Identify which cell holds the provided text, then report its (x, y) central coordinate. 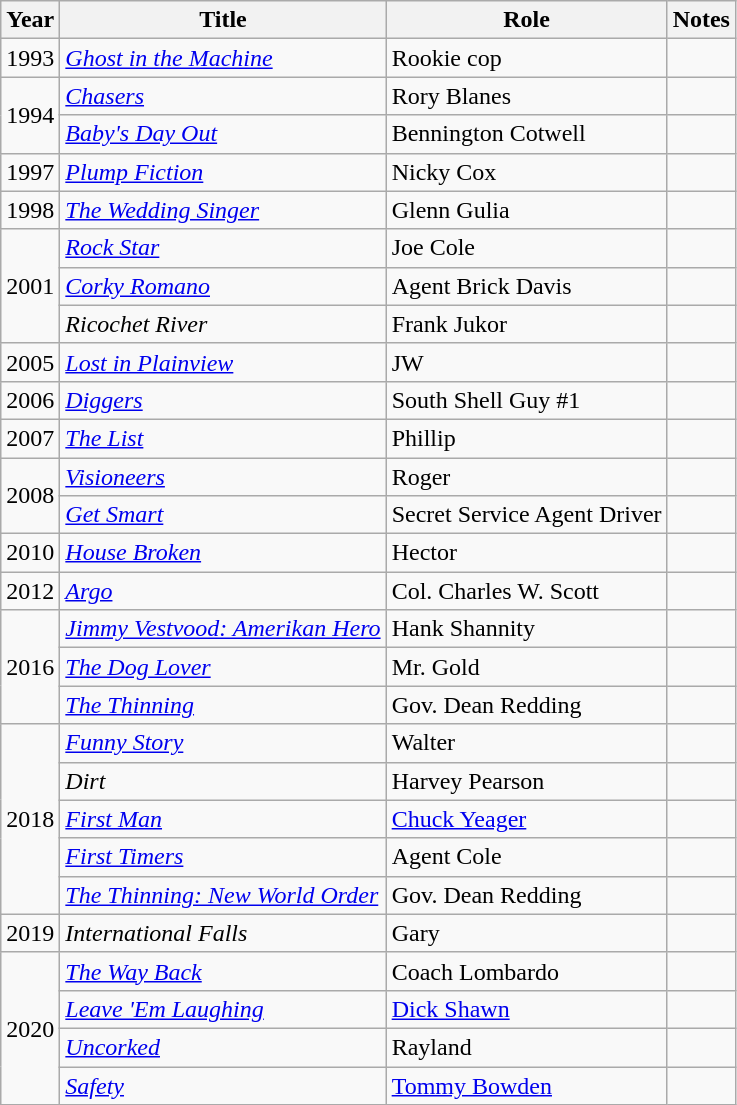
Notes (701, 20)
The Thinning: New World Order (223, 895)
Tommy Bowden (526, 1085)
The Way Back (223, 971)
Bennington Cotwell (526, 134)
Title (223, 20)
Funny Story (223, 743)
Secret Service Agent Driver (526, 515)
Hector (526, 553)
Agent Cole (526, 857)
2020 (30, 1028)
JW (526, 362)
Jimmy Vestvood: Amerikan Hero (223, 629)
Frank Jukor (526, 324)
First Timers (223, 857)
2019 (30, 933)
Joe Cole (526, 248)
Diggers (223, 400)
Ghost in the Machine (223, 58)
Rory Blanes (526, 96)
Phillip (526, 438)
2016 (30, 667)
2012 (30, 591)
Nicky Cox (526, 172)
International Falls (223, 933)
Corky Romano (223, 286)
Dirt (223, 781)
Coach Lombardo (526, 971)
2008 (30, 496)
First Man (223, 819)
2005 (30, 362)
Role (526, 20)
1994 (30, 115)
Col. Charles W. Scott (526, 591)
2001 (30, 286)
Visioneers (223, 477)
Gary (526, 933)
Glenn Gulia (526, 210)
Rookie cop (526, 58)
Roger (526, 477)
2006 (30, 400)
Lost in Plainview (223, 362)
Leave 'Em Laughing (223, 1009)
2010 (30, 553)
Baby's Day Out (223, 134)
Ricochet River (223, 324)
Chasers (223, 96)
Year (30, 20)
Plump Fiction (223, 172)
2018 (30, 819)
Get Smart (223, 515)
2007 (30, 438)
The Wedding Singer (223, 210)
Argo (223, 591)
House Broken (223, 553)
Uncorked (223, 1047)
Walter (526, 743)
The Thinning (223, 705)
The Dog Lover (223, 667)
1997 (30, 172)
Rayland (526, 1047)
1993 (30, 58)
The List (223, 438)
Chuck Yeager (526, 819)
South Shell Guy #1 (526, 400)
Mr. Gold (526, 667)
Harvey Pearson (526, 781)
1998 (30, 210)
Dick Shawn (526, 1009)
Safety (223, 1085)
Rock Star (223, 248)
Hank Shannity (526, 629)
Agent Brick Davis (526, 286)
